Provide the (X, Y) coordinate of the cell's center where the given text is located.  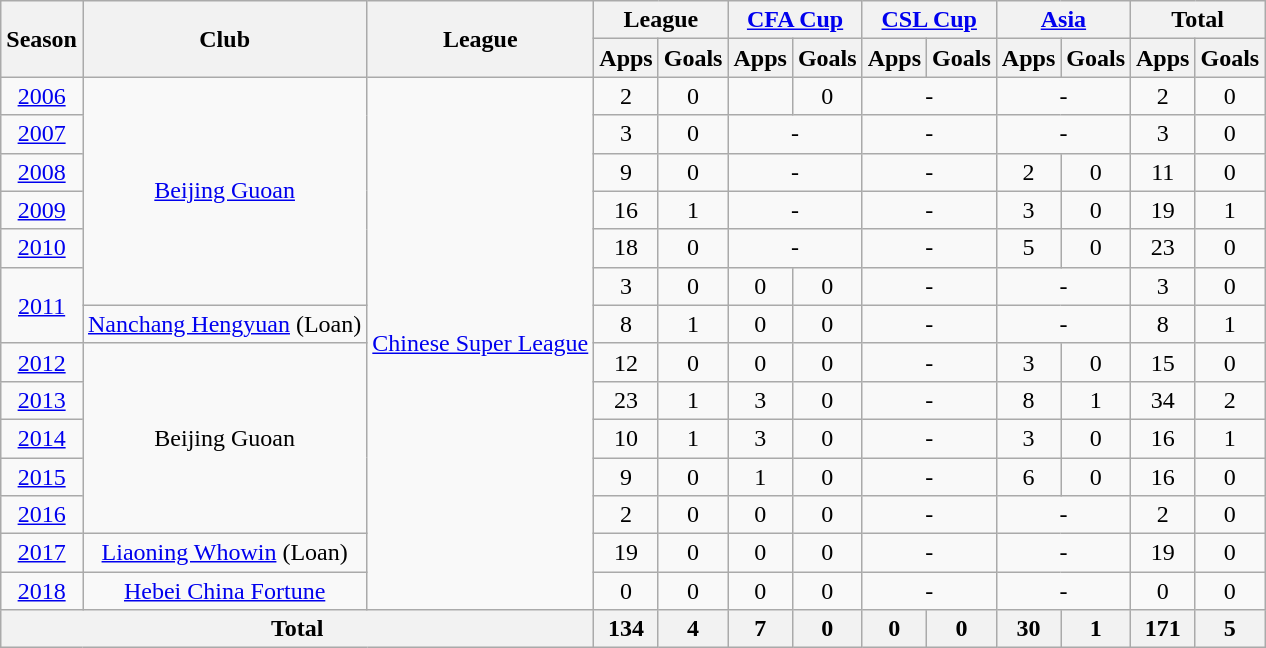
15 (1163, 362)
2017 (42, 553)
11 (1163, 172)
134 (626, 629)
2009 (42, 210)
18 (626, 248)
Asia (1063, 20)
2013 (42, 400)
Chinese Super League (480, 344)
CSL Cup (929, 20)
171 (1163, 629)
CFA Cup (795, 20)
30 (1028, 629)
2016 (42, 515)
2014 (42, 438)
Liaoning Whowin (Loan) (224, 553)
34 (1163, 400)
2011 (42, 305)
4 (693, 629)
2010 (42, 248)
2007 (42, 134)
Nanchang Hengyuan (Loan) (224, 324)
10 (626, 438)
2015 (42, 477)
Hebei China Fortune (224, 591)
7 (760, 629)
Season (42, 39)
6 (1028, 477)
2006 (42, 96)
2018 (42, 591)
2012 (42, 362)
Club (224, 39)
12 (626, 362)
2008 (42, 172)
